Provide the (x, y) coordinate of the cell's center where the given text is located.  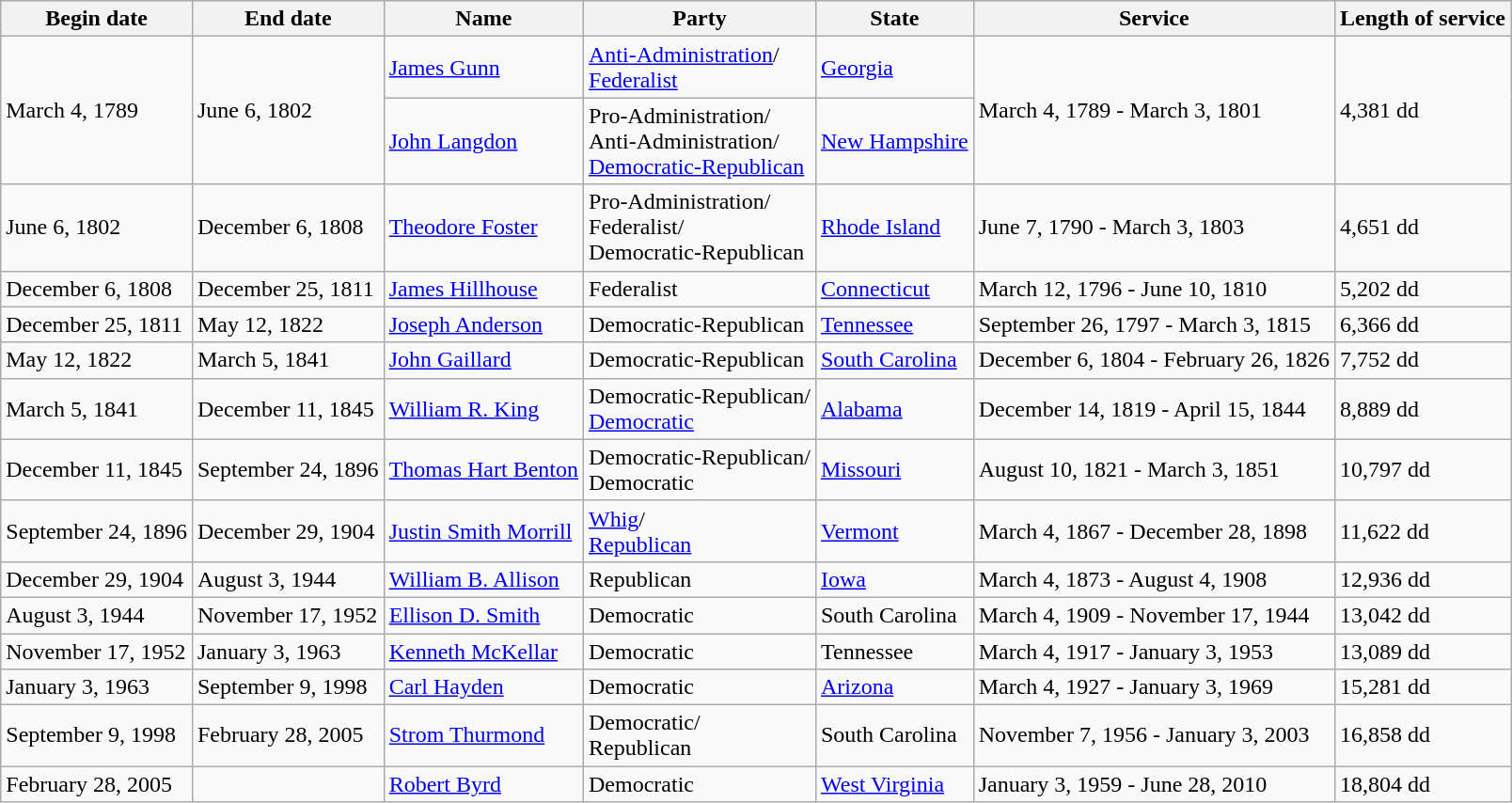
Ellison D. Smith (483, 615)
Joseph Anderson (483, 324)
August 10, 1821 - March 3, 1851 (1154, 470)
January 3, 1959 - June 28, 2010 (1154, 784)
Arizona (894, 687)
6,366 dd (1422, 324)
13,089 dd (1422, 652)
Connecticut (894, 289)
Kenneth McKellar (483, 652)
March 4, 1873 - August 4, 1908 (1154, 579)
8,889 dd (1422, 408)
March 4, 1927 - January 3, 1969 (1154, 687)
John Langdon (483, 141)
Rhode Island (894, 228)
Federalist (700, 289)
11,622 dd (1422, 530)
June 7, 1790 - March 3, 1803 (1154, 228)
State (894, 19)
Pro-Administration/Federalist/Democratic-Republican (700, 228)
Iowa (894, 579)
Party (700, 19)
November 7, 1956 - January 3, 2003 (1154, 735)
James Gunn (483, 68)
December 6, 1804 - February 26, 1826 (1154, 360)
10,797 dd (1422, 470)
End date (288, 19)
12,936 dd (1422, 579)
Name (483, 19)
13,042 dd (1422, 615)
Georgia (894, 68)
William R. King (483, 408)
Missouri (894, 470)
Begin date (97, 19)
March 12, 1796 - June 10, 1810 (1154, 289)
15,281 dd (1422, 687)
West Virginia (894, 784)
March 4, 1789 (97, 111)
Robert Byrd (483, 784)
Theodore Foster (483, 228)
March 4, 1867 - December 28, 1898 (1154, 530)
December 14, 1819 - April 15, 1844 (1154, 408)
4,381 dd (1422, 111)
New Hampshire (894, 141)
Vermont (894, 530)
7,752 dd (1422, 360)
Carl Hayden (483, 687)
18,804 dd (1422, 784)
March 4, 1909 - November 17, 1944 (1154, 615)
4,651 dd (1422, 228)
James Hillhouse (483, 289)
Anti-Administration/Federalist (700, 68)
John Gaillard (483, 360)
Length of service (1422, 19)
Pro-Administration/Anti-Administration/Democratic-Republican (700, 141)
Whig/Republican (700, 530)
Democratic/Republican (700, 735)
Republican (700, 579)
Justin Smith Morrill (483, 530)
March 4, 1789 - March 3, 1801 (1154, 111)
Thomas Hart Benton (483, 470)
Service (1154, 19)
Alabama (894, 408)
16,858 dd (1422, 735)
Strom Thurmond (483, 735)
March 4, 1917 - January 3, 1953 (1154, 652)
September 26, 1797 - March 3, 1815 (1154, 324)
William B. Allison (483, 579)
5,202 dd (1422, 289)
